Provide the [x, y] coordinate of the cell's center where the given text is located.  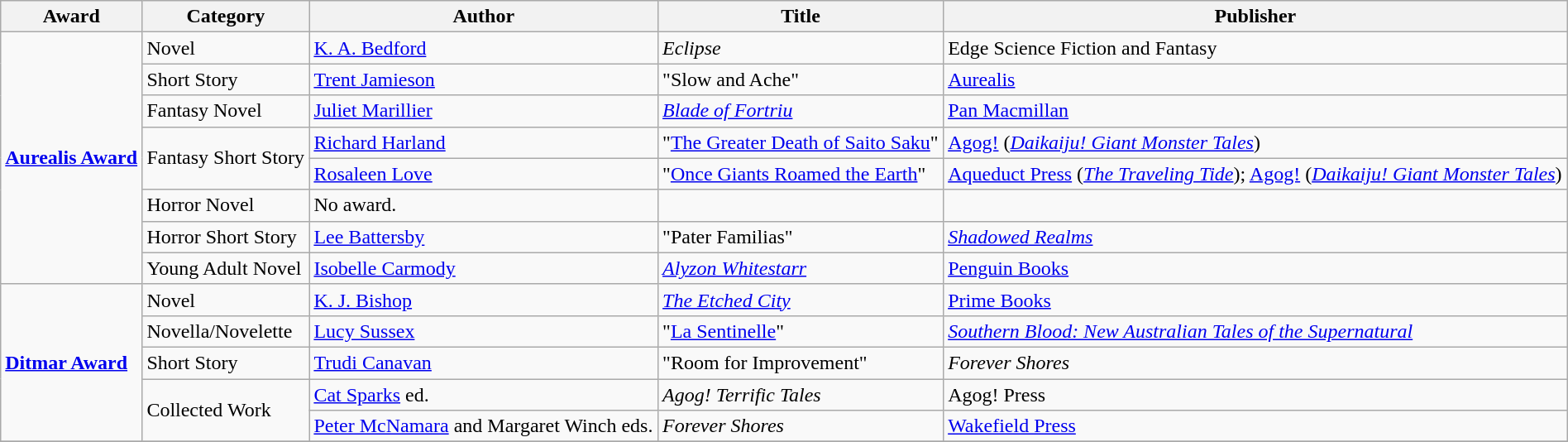
Penguin Books [1255, 268]
Shadowed Realms [1255, 237]
Rosaleen Love [484, 174]
Lucy Sussex [484, 331]
Trudi Canavan [484, 363]
Title [801, 17]
Richard Harland [484, 142]
Isobelle Carmody [484, 268]
No award. [484, 205]
K. A. Bedford [484, 48]
"The Greater Death of Saito Saku" [801, 142]
Award [71, 17]
"Once Giants Roamed the Earth" [801, 174]
Aqueduct Press (The Traveling Tide); Agog! (Daikaiju! Giant Monster Tales) [1255, 174]
Aurealis Award [71, 158]
Prime Books [1255, 300]
Aurealis [1255, 79]
Cat Sparks ed. [484, 395]
Ditmar Award [71, 363]
Blade of Fortriu [801, 111]
Edge Science Fiction and Fantasy [1255, 48]
Wakefield Press [1255, 426]
Collected Work [226, 411]
Horror Novel [226, 205]
Southern Blood: New Australian Tales of the Supernatural [1255, 331]
Horror Short Story [226, 237]
K. J. Bishop [484, 300]
Author [484, 17]
Peter McNamara and Margaret Winch eds. [484, 426]
Fantasy Novel [226, 111]
"Room for Improvement" [801, 363]
Agog! Terrific Tales [801, 395]
Juliet Marillier [484, 111]
Pan Macmillan [1255, 111]
Trent Jamieson [484, 79]
Publisher [1255, 17]
Category [226, 17]
Agog! (Daikaiju! Giant Monster Tales) [1255, 142]
Agog! Press [1255, 395]
The Etched City [801, 300]
Lee Battersby [484, 237]
Eclipse [801, 48]
Fantasy Short Story [226, 158]
Alyzon Whitestarr [801, 268]
Novella/Novelette [226, 331]
"Pater Familias" [801, 237]
Young Adult Novel [226, 268]
"La Sentinelle" [801, 331]
"Slow and Ache" [801, 79]
